Capture the cell that displays the provided text and extract its (X, Y) central coordinate. 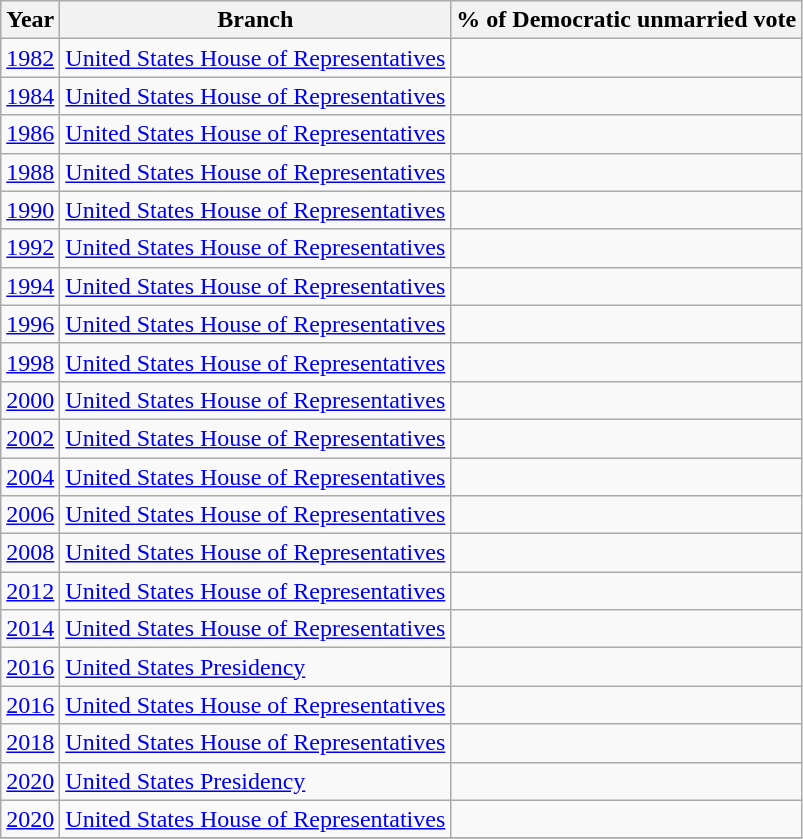
2006 (30, 515)
% of Democratic unmarried vote (626, 20)
2008 (30, 553)
2014 (30, 629)
Branch (256, 20)
1990 (30, 210)
1992 (30, 248)
1986 (30, 134)
Year (30, 20)
2012 (30, 591)
2018 (30, 743)
2000 (30, 400)
1982 (30, 58)
2002 (30, 438)
1994 (30, 286)
1996 (30, 324)
1988 (30, 172)
2004 (30, 477)
1984 (30, 96)
1998 (30, 362)
